Capture the cell that displays the provided text and extract its (x, y) central coordinate. 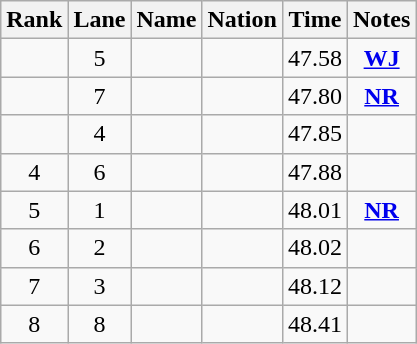
Nation (242, 20)
Name (166, 20)
Notes (381, 20)
Lane (100, 20)
Rank (34, 20)
48.01 (314, 210)
48.41 (314, 324)
2 (100, 248)
48.12 (314, 286)
47.80 (314, 96)
WJ (381, 58)
Time (314, 20)
47.88 (314, 172)
1 (100, 210)
47.58 (314, 58)
48.02 (314, 248)
3 (100, 286)
47.85 (314, 134)
